Find where the given text appears and provide that cell's center as (X, Y) coordinate. 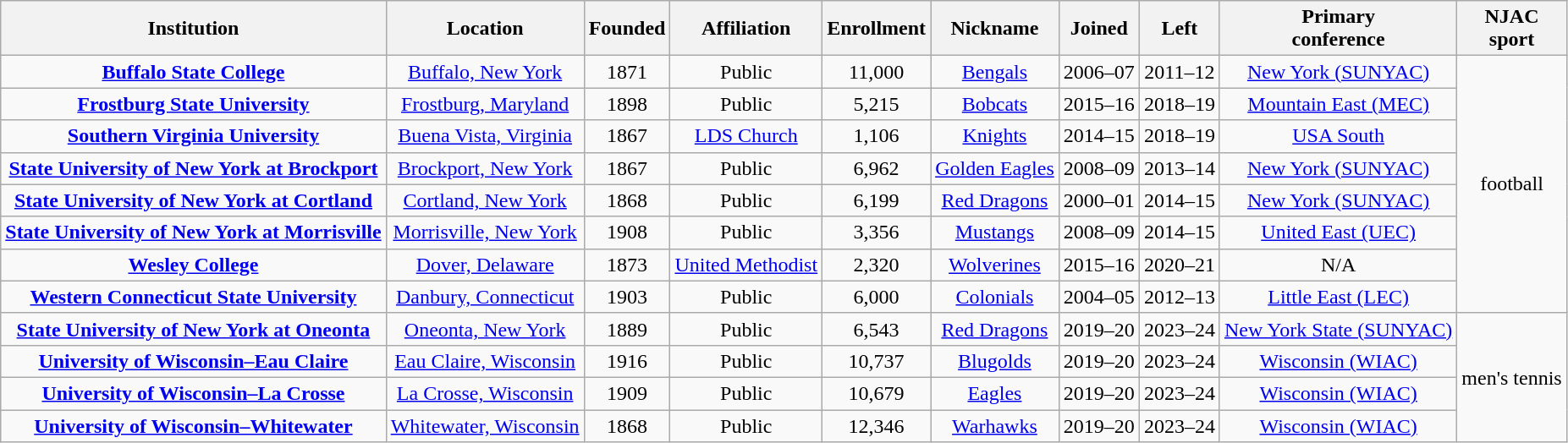
Brockport, New York (485, 168)
2012–13 (1180, 297)
University of Wisconsin–Whitewater (193, 425)
Enrollment (877, 29)
Affiliation (746, 29)
6,962 (877, 168)
1889 (627, 329)
men's tennis (1511, 377)
12,346 (877, 425)
Little East (LEC) (1338, 297)
New York State (SUNYAC) (1338, 329)
Cortland, New York (485, 200)
Blugolds (995, 361)
5,215 (877, 104)
Eau Claire, Wisconsin (485, 361)
Bobcats (995, 104)
2013–14 (1180, 168)
La Crosse, Wisconsin (485, 393)
University of Wisconsin–La Crosse (193, 393)
NJACsport (1511, 29)
1908 (627, 232)
6,000 (877, 297)
USA South (1338, 136)
Institution (193, 29)
Nickname (995, 29)
2020–21 (1180, 265)
Morrisville, New York (485, 232)
State University of New York at Oneonta (193, 329)
2011–12 (1180, 72)
United East (UEC) (1338, 232)
Dover, Delaware (485, 265)
Warhawks (995, 425)
Founded (627, 29)
Primaryconference (1338, 29)
Southern Virginia University (193, 136)
2000–01 (1098, 200)
Colonials (995, 297)
10,679 (877, 393)
University of Wisconsin–Eau Claire (193, 361)
Joined (1098, 29)
Wesley College (193, 265)
Mountain East (MEC) (1338, 104)
Frostburg State University (193, 104)
6,199 (877, 200)
LDS Church (746, 136)
State University of New York at Cortland (193, 200)
2004–05 (1098, 297)
Golden Eagles (995, 168)
Danbury, Connecticut (485, 297)
3,356 (877, 232)
1,106 (877, 136)
Buffalo State College (193, 72)
6,543 (877, 329)
Buffalo, New York (485, 72)
Knights (995, 136)
1873 (627, 265)
1898 (627, 104)
1903 (627, 297)
Bengals (995, 72)
Left (1180, 29)
Buena Vista, Virginia (485, 136)
N/A (1338, 265)
1909 (627, 393)
Frostburg, Maryland (485, 104)
football (1511, 184)
Oneonta, New York (485, 329)
State University of New York at Morrisville (193, 232)
Western Connecticut State University (193, 297)
1871 (627, 72)
10,737 (877, 361)
Wolverines (995, 265)
State University of New York at Brockport (193, 168)
Whitewater, Wisconsin (485, 425)
1916 (627, 361)
11,000 (877, 72)
Mustangs (995, 232)
United Methodist (746, 265)
Eagles (995, 393)
Location (485, 29)
2,320 (877, 265)
2006–07 (1098, 72)
